Capture the cell that displays the provided text and extract its [X, Y] central coordinate. 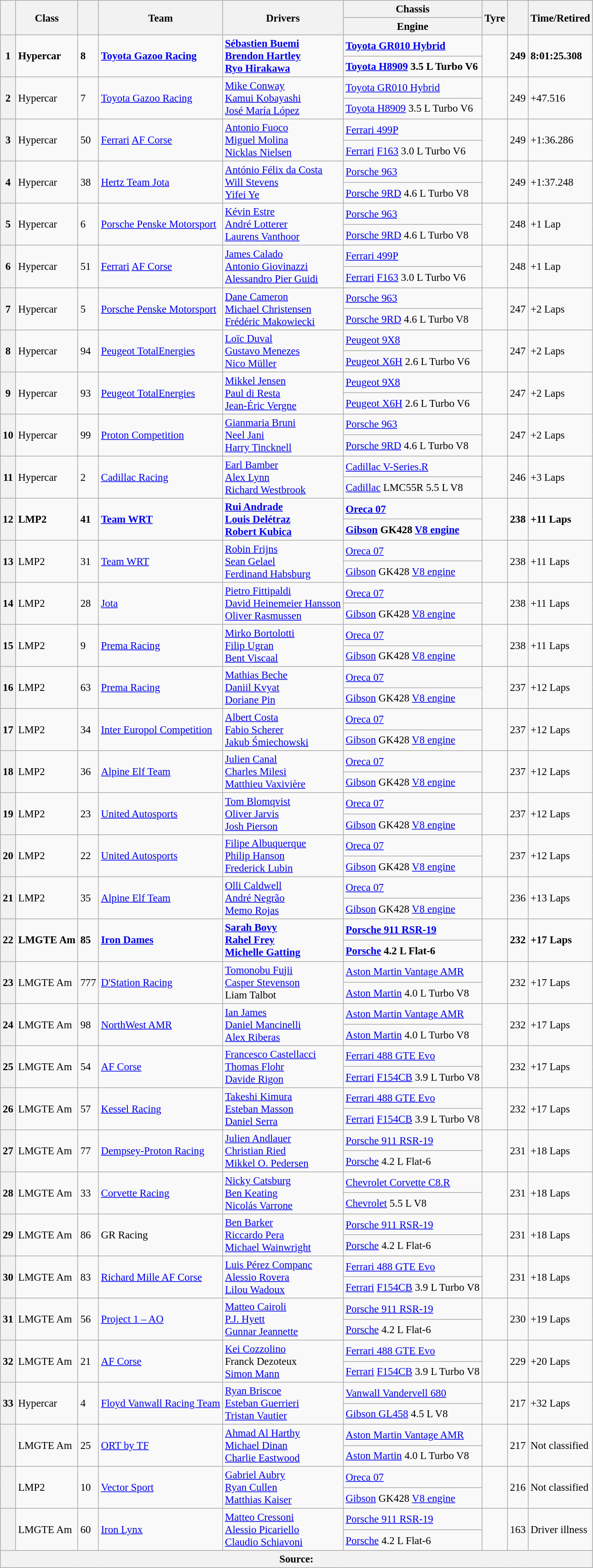
36 [88, 772]
12 [8, 519]
Mathias Beche Daniil Kvyat Doriane Pin [283, 688]
ORT by TF [160, 1446]
17 [8, 730]
Loïc Duval Gustavo Menezes Nico Müller [283, 351]
Corvette Racing [160, 1193]
163 [518, 1530]
D'Station Racing [160, 982]
Mirko Bortolotti Filip Ugran Bent Viscaal [283, 645]
83 [88, 1277]
15 [8, 645]
13 [8, 561]
Gabriel Aubry Ryan Cullen Matthias Kaiser [283, 1488]
19 [8, 814]
James Calado Antonio Giovinazzi Alessandro Pier Guidi [283, 267]
Nicky Catsburg Ben Keating Nicolás Varrone [283, 1193]
+1:36.286 [560, 140]
Vanwall Vandervell 680 [413, 1393]
Class [47, 17]
11 [8, 477]
+13 Laps [560, 898]
Gianmaria Bruni Neel Jani Harry Tincknell [283, 435]
Francesco Castellacci Thomas Flohr Davide Rigon [283, 1066]
Hertz Team Jota [160, 182]
230 [518, 1319]
Olli Caldwell André Negrão Memo Rojas [283, 898]
63 [88, 688]
Ahmad Al Harthy Michael Dinan Charlie Eastwood [283, 1446]
Gibson GL458 4.5 L V8 [413, 1414]
Team [160, 17]
Chassis [413, 9]
Earl Bamber Alex Lynn Richard Westbrook [283, 477]
Jota [160, 604]
Kei Cozzolino Franck Dezoteux Simon Mann [283, 1362]
Cadillac LMC55R 5.5 L V8 [413, 488]
Floyd Vanwall Racing Team [160, 1403]
+1:37.248 [560, 182]
Richard Mille AF Corse [160, 1277]
57 [88, 1109]
93 [88, 393]
NorthWest AMR [160, 1025]
98 [88, 1025]
Tyre [495, 17]
94 [88, 351]
32 [8, 1362]
30 [8, 1277]
Mikkel Jensen Paul di Resta Jean-Éric Vergne [283, 393]
Tom Blomqvist Oliver Jarvis Josh Pierson [283, 814]
29 [8, 1235]
Cadillac V-Series.R [413, 467]
Dempsey-Proton Racing [160, 1151]
Vector Sport [160, 1488]
54 [88, 1066]
236 [518, 898]
Ian James Daniel Mancinelli Alex Riberas [283, 1025]
Antonio Fuoco Miguel Molina Nicklas Nielsen [283, 140]
20 [8, 856]
50 [88, 140]
António Félix da Costa Will Stevens Yifei Ye [283, 182]
Takeshi Kimura Esteban Masson Daniel Serra [283, 1109]
35 [88, 898]
18 [8, 772]
Albert Costa Fabio Scherer Jakub Śmiechowski [283, 730]
Ryan Briscoe Esteban Guerrieri Tristan Vautier [283, 1403]
Rui Andrade Louis Delétraz Robert Kubica [283, 519]
1 [8, 56]
Robin Frijns Sean Gelael Ferdinand Habsburg [283, 561]
GR Racing [160, 1235]
+3 Laps [560, 477]
Inter Europol Competition [160, 730]
34 [88, 730]
Project 1 – AO [160, 1319]
216 [518, 1488]
229 [518, 1362]
99 [88, 435]
Sarah Bovy Rahel Frey Michelle Gatting [283, 941]
Julien Andlauer Christian Ried Mikkel O. Pedersen [283, 1151]
Matteo Cressoni Alessio Picariello Claudio Schiavoni [283, 1530]
Driver illness [560, 1530]
Proton Competition [160, 435]
16 [8, 688]
Kévin Estre André Lotterer Laurens Vanthoor [283, 224]
777 [88, 982]
38 [88, 182]
+19 Laps [560, 1319]
Time/Retired [560, 17]
+32 Laps [560, 1403]
14 [8, 604]
77 [88, 1151]
Engine [413, 27]
Dane Cameron Michael Christensen Frédéric Makowiecki [283, 309]
Iron Lynx [160, 1530]
Tomonobu Fujii Casper Stevenson Liam Talbot [283, 982]
3 [8, 140]
Chevrolet 5.5 L V8 [413, 1203]
Matteo Cairoli P.J. Hyett Gunnar Jeannette [283, 1319]
51 [88, 267]
Drivers [283, 17]
+20 Laps [560, 1362]
Filipe Albuquerque Philip Hanson Frederick Lubin [283, 856]
56 [88, 1319]
246 [518, 477]
85 [88, 941]
27 [8, 1151]
86 [88, 1235]
60 [88, 1530]
Ben Barker Riccardo Pera Michael Wainwright [283, 1235]
24 [8, 1025]
Chevrolet Corvette C8.R [413, 1182]
Luis Pérez Companc Alessio Rovera Lilou Wadoux [283, 1277]
26 [8, 1109]
41 [88, 519]
Cadillac Racing [160, 477]
8:01:25.308 [560, 56]
Pietro Fittipaldi David Heinemeier Hansson Oliver Rasmussen [283, 604]
+47.516 [560, 98]
Mike Conway Kamui Kobayashi José María López [283, 98]
Iron Dames [160, 941]
Kessel Racing [160, 1109]
Julien Canal Charles Milesi Matthieu Vaxivière [283, 772]
Sébastien Buemi Brendon Hartley Ryo Hirakawa [283, 56]
